Scan for the cell matching the given text and deliver its (x, y) coordinate at center. 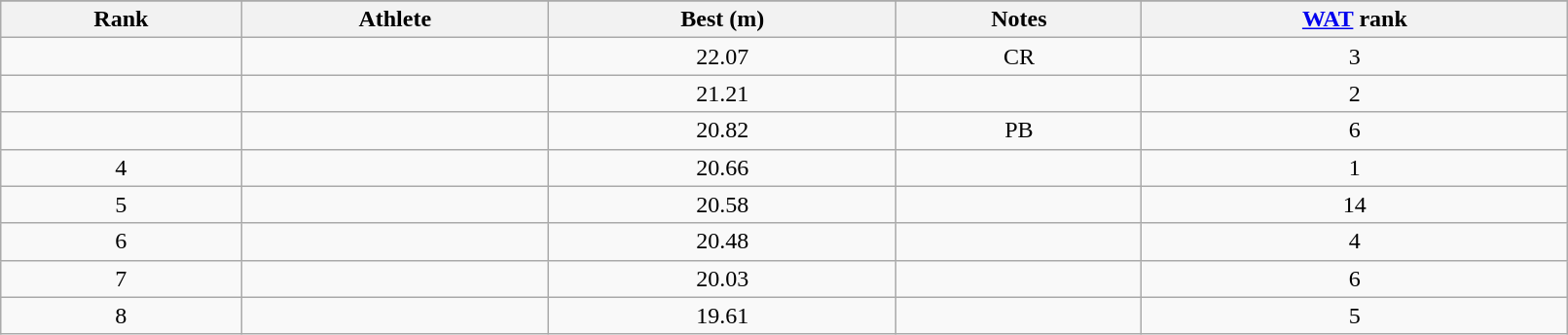
PB (1019, 130)
7 (121, 279)
Notes (1019, 19)
3 (1355, 56)
Athlete (395, 19)
CR (1019, 56)
14 (1355, 205)
8 (121, 316)
2 (1355, 93)
20.58 (722, 205)
20.03 (722, 279)
20.82 (722, 130)
19.61 (722, 316)
Rank (121, 19)
1 (1355, 167)
WAT rank (1355, 19)
21.21 (722, 93)
22.07 (722, 56)
20.48 (722, 242)
Best (m) (722, 19)
20.66 (722, 167)
